Pinpoint the cell where the given text exists, returning its [X, Y] midpoint coordinate. 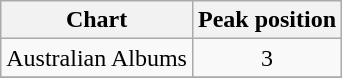
Peak position [266, 20]
Australian Albums [97, 58]
Chart [97, 20]
3 [266, 58]
